Output the (X, Y) coordinate of the center of the cell containing the given text.  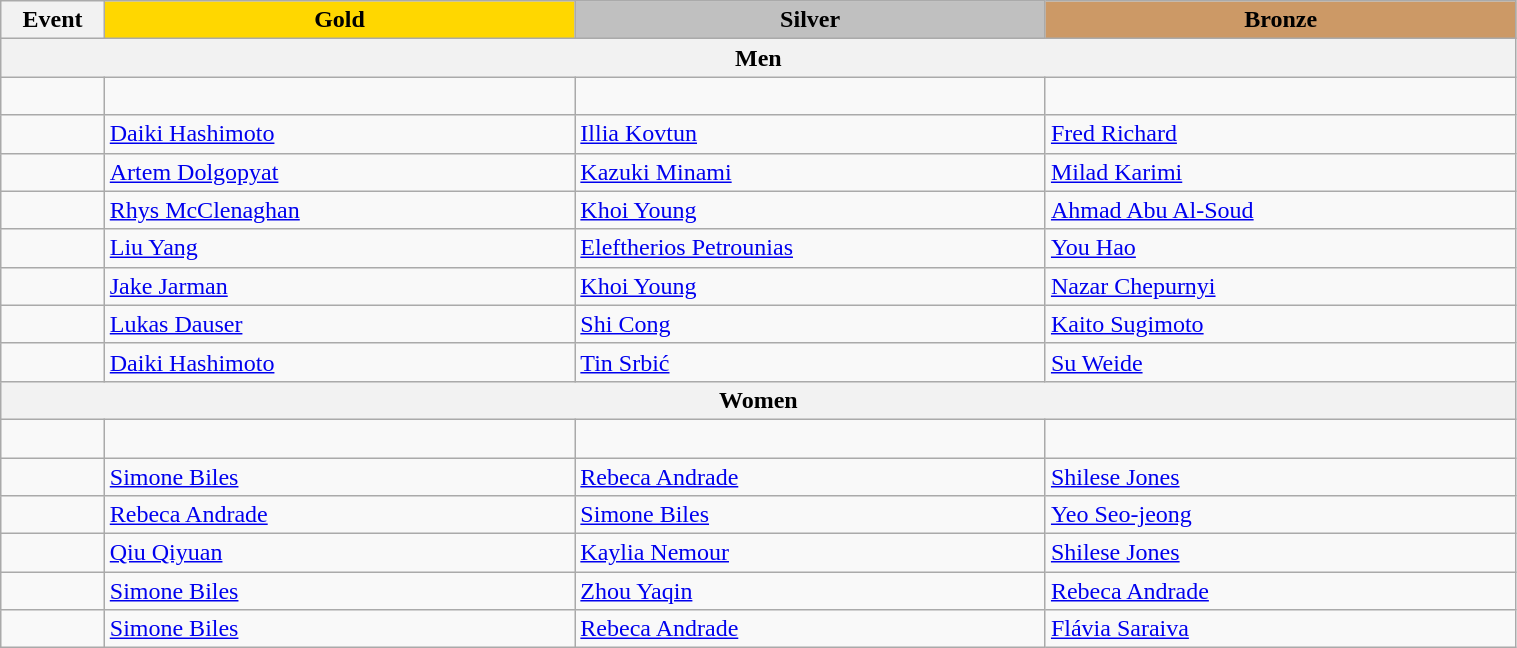
Milad Karimi (1280, 172)
Zhou Yaqin (810, 591)
Silver (810, 20)
Shi Cong (810, 324)
Event (53, 20)
Flávia Saraiva (1280, 629)
Artem Dolgopyat (340, 172)
Jake Jarman (340, 286)
Nazar Chepurnyi (1280, 286)
Ahmad Abu Al-Soud (1280, 210)
Su Weide (1280, 362)
Bronze (1280, 20)
Kaylia Nemour (810, 553)
Fred Richard (1280, 134)
Tin Srbić (810, 362)
Eleftherios Petrounias (810, 248)
Gold (340, 20)
Lukas Dauser (340, 324)
Illia Kovtun (810, 134)
Kazuki Minami (810, 172)
Rhys McClenaghan (340, 210)
You Hao (1280, 248)
Yeo Seo-jeong (1280, 515)
Women (758, 400)
Qiu Qiyuan (340, 553)
Liu Yang (340, 248)
Kaito Sugimoto (1280, 324)
Men (758, 58)
